Locate the cell with the specified text and output its (x, y) center coordinate. 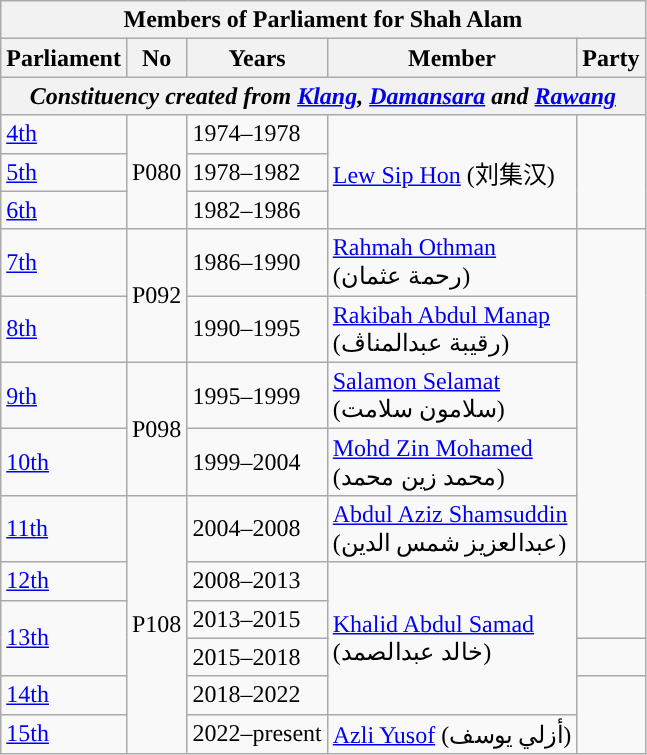
8th (64, 330)
4th (64, 134)
Rahmah Othman (رحمة عثمان) (452, 262)
1995–1999 (257, 396)
Party (611, 58)
10th (64, 462)
Rakibah Abdul Manap (رقيبة عبدالمناڤ) (452, 330)
11th (64, 528)
Parliament (64, 58)
15th (64, 734)
2015–2018 (257, 657)
2004–2008 (257, 528)
12th (64, 581)
2018–2022 (257, 695)
1974–1978 (257, 134)
14th (64, 695)
No (156, 58)
Abdul Aziz Shamsuddin (عبدالعزيز شمس الدين) (452, 528)
Azli Yusof (أزلي يوسف) (452, 734)
6th (64, 210)
Salamon Selamat (سلامون سلامت) (452, 396)
P108 (156, 624)
P092 (156, 296)
Mohd Zin Mohamed (محمد زين محمد) (452, 462)
2022–present (257, 734)
Constituency created from Klang, Damansara and Rawang (323, 96)
Years (257, 58)
P080 (156, 172)
Lew Sip Hon (刘集汉) (452, 172)
1978–1982 (257, 172)
Members of Parliament for Shah Alam (323, 20)
P098 (156, 428)
13th (64, 638)
5th (64, 172)
1986–1990 (257, 262)
2008–2013 (257, 581)
7th (64, 262)
1990–1995 (257, 330)
Member (452, 58)
1982–1986 (257, 210)
2013–2015 (257, 619)
9th (64, 396)
Khalid Abdul Samad (خالد عبدالصمد) (452, 638)
1999–2004 (257, 462)
